Scan for the cell matching the given text and deliver its [X, Y] coordinate at center. 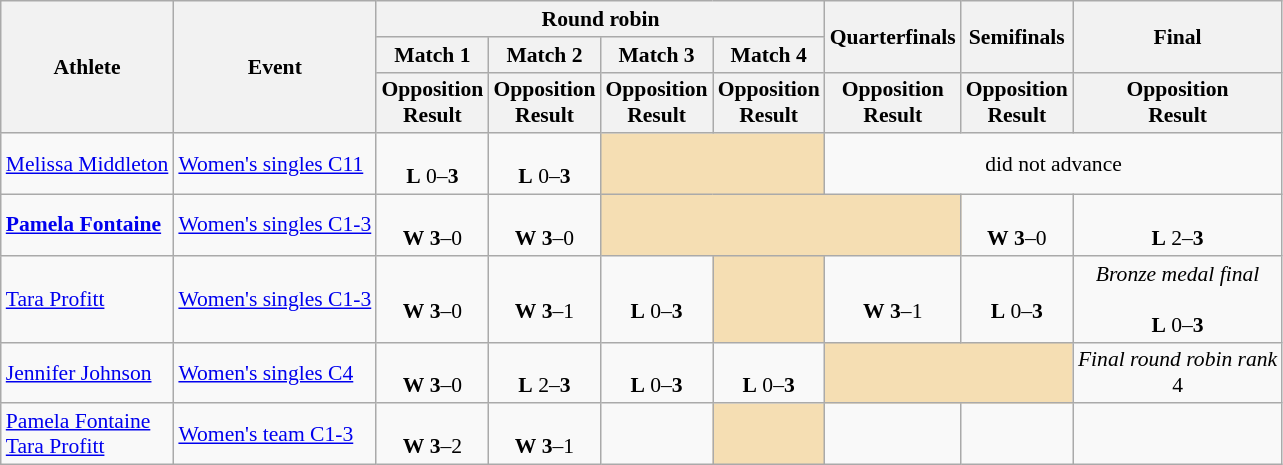
Pamela Fontaine [88, 226]
Round robin [600, 19]
Athlete [88, 67]
Event [274, 67]
Match 4 [769, 55]
Final [1178, 36]
Final round robin rank4 [1178, 372]
Women's team C1-3 [274, 434]
Match 3 [657, 55]
W 3–2 [432, 434]
Melissa Middleton [88, 164]
Match 1 [432, 55]
Match 2 [544, 55]
Jennifer Johnson [88, 372]
Women's singles C11 [274, 164]
Tara Profitt [88, 300]
Pamela FontaineTara Profitt [88, 434]
Bronze medal finalL 0–3 [1178, 300]
Semifinals [1017, 36]
Quarterfinals [893, 36]
Women's singles C4 [274, 372]
did not advance [1054, 164]
